Detect which cell encompasses the target text, then output its [X, Y] center coordinate. 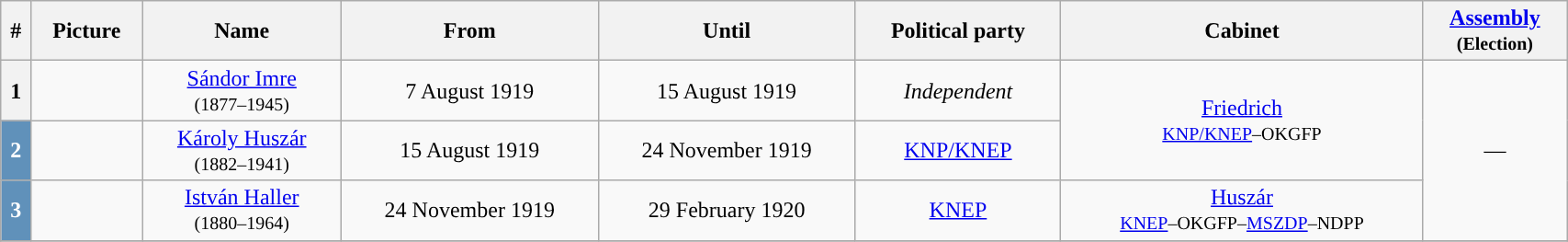
Picture [87, 31]
Until [727, 31]
From [469, 31]
HuszárKNEP–OKGFP–MSZDP–NDPP [1242, 210]
Independent [958, 90]
Cabinet [1242, 31]
István Haller(1880–1964) [242, 210]
KNEP [958, 210]
KNP/KNEP [958, 151]
Political party [958, 31]
Károly Huszár(1882–1941) [242, 151]
FriedrichKNP/KNEP–OKGFP [1242, 121]
Name [242, 31]
Assembly(Election) [1495, 31]
— [1495, 151]
7 August 1919 [469, 90]
1 [17, 90]
2 [17, 151]
3 [17, 210]
29 February 1920 [727, 210]
Sándor Imre(1877–1945) [242, 90]
# [17, 31]
